Provide the [x, y] coordinate of the cell's center where the given text is located.  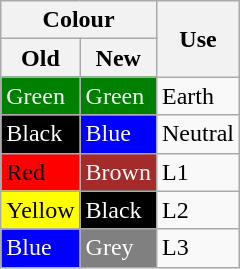
Yellow [40, 210]
L3 [198, 248]
Red [40, 172]
New [118, 58]
Colour [79, 20]
Old [40, 58]
L1 [198, 172]
Use [198, 39]
Grey [118, 248]
L2 [198, 210]
Neutral [198, 134]
Earth [198, 96]
Brown [118, 172]
